Return (X, Y) of the center of cell containing provided text 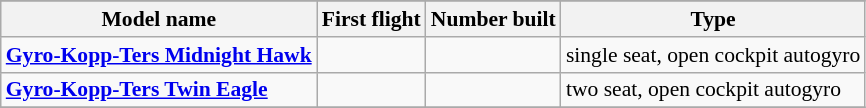
Gyro-Kopp-Ters Twin Eagle (159, 90)
Model name (159, 19)
Type (713, 19)
two seat, open cockpit autogyro (713, 90)
Gyro-Kopp-Ters Midnight Hawk (159, 55)
First flight (372, 19)
single seat, open cockpit autogyro (713, 55)
Number built (494, 19)
